Pinpoint the cell where the given text exists, returning its [X, Y] midpoint coordinate. 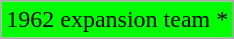
1962 expansion team * [118, 20]
